Scan for the cell matching the given text and deliver its [x, y] coordinate at center. 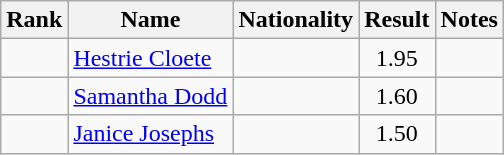
1.95 [397, 58]
Nationality [296, 20]
Janice Josephs [150, 134]
Rank [34, 20]
1.60 [397, 96]
Samantha Dodd [150, 96]
Name [150, 20]
Notes [469, 20]
Result [397, 20]
Hestrie Cloete [150, 58]
1.50 [397, 134]
